Find where the given text appears and provide that cell's center as (X, Y) coordinate. 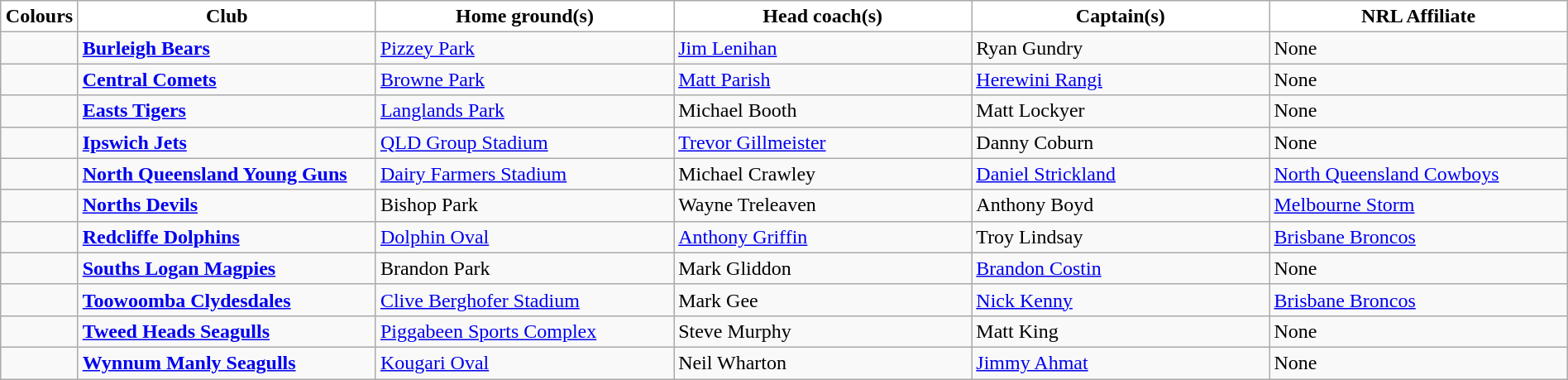
Toowoomba Clydesdales (227, 300)
Steve Murphy (823, 331)
Wynnum Manly Seagulls (227, 363)
Langlands Park (524, 111)
Anthony Griffin (823, 237)
Mark Gee (823, 300)
Michael Booth (823, 111)
Ipswich Jets (227, 142)
Troy Lindsay (1121, 237)
QLD Group Stadium (524, 142)
Nick Kenny (1121, 300)
Club (227, 17)
Neil Wharton (823, 363)
Brandon Park (524, 268)
Jim Lenihan (823, 48)
Brandon Costin (1121, 268)
Matt King (1121, 331)
Piggabeen Sports Complex (524, 331)
Easts Tigers (227, 111)
Trevor Gillmeister (823, 142)
Bishop Park (524, 205)
Melbourne Storm (1418, 205)
Browne Park (524, 79)
Norths Devils (227, 205)
Daniel Strickland (1121, 174)
Herewini Rangi (1121, 79)
Tweed Heads Seagulls (227, 331)
Colours (40, 17)
North Queensland Cowboys (1418, 174)
Clive Berghofer Stadium (524, 300)
Souths Logan Magpies (227, 268)
Home ground(s) (524, 17)
Captain(s) (1121, 17)
NRL Affiliate (1418, 17)
Wayne Treleaven (823, 205)
Head coach(s) (823, 17)
Matt Lockyer (1121, 111)
North Queensland Young Guns (227, 174)
Dolphin Oval (524, 237)
Jimmy Ahmat (1121, 363)
Redcliffe Dolphins (227, 237)
Central Comets (227, 79)
Mark Gliddon (823, 268)
Pizzey Park (524, 48)
Burleigh Bears (227, 48)
Michael Crawley (823, 174)
Dairy Farmers Stadium (524, 174)
Anthony Boyd (1121, 205)
Danny Coburn (1121, 142)
Ryan Gundry (1121, 48)
Kougari Oval (524, 363)
Matt Parish (823, 79)
